Find where the given text appears and provide that cell's center as [x, y] coordinate. 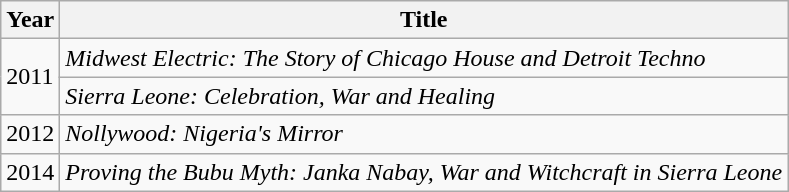
Year [30, 20]
Sierra Leone: Celebration, War and Healing [424, 96]
Proving the Bubu Myth: Janka Nabay, War and Witchcraft in Sierra Leone [424, 172]
2014 [30, 172]
Nollywood: Nigeria's Mirror [424, 134]
2011 [30, 77]
2012 [30, 134]
Title [424, 20]
Midwest Electric: The Story of Chicago House and Detroit Techno [424, 58]
